Capture the cell that displays the provided text and extract its (X, Y) central coordinate. 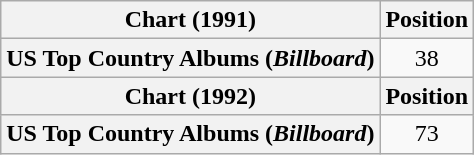
Chart (1991) (190, 20)
73 (427, 134)
38 (427, 58)
Chart (1992) (190, 96)
